From the cell containing the given text, extract its center point as (x, y) coordinate. 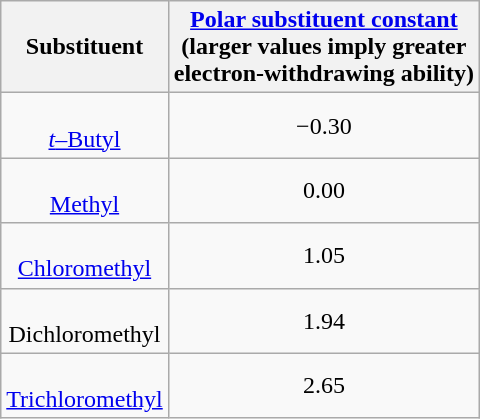
t–Butyl (85, 126)
Polar substituent constant (larger values imply greater electron-withdrawing ability) (324, 47)
Trichloromethyl (85, 386)
Substituent (85, 47)
1.05 (324, 256)
Dichloromethyl (85, 320)
−0.30 (324, 126)
Chloromethyl (85, 256)
0.00 (324, 190)
1.94 (324, 320)
Methyl (85, 190)
2.65 (324, 386)
